Extract the [x, y] coordinate from the center of the cell holding the provided text.  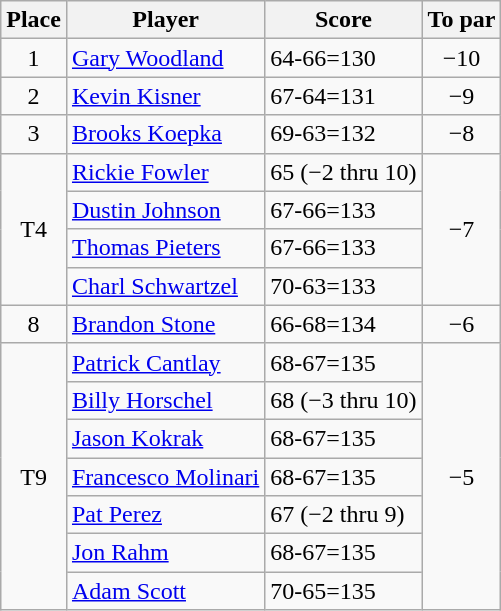
Kevin Kisner [165, 96]
−7 [462, 229]
66-68=134 [344, 324]
Jason Kokrak [165, 438]
Brandon Stone [165, 324]
70-65=135 [344, 591]
Rickie Fowler [165, 172]
Jon Rahm [165, 553]
Patrick Cantlay [165, 362]
67-64=131 [344, 96]
70-63=133 [344, 286]
68 (−3 thru 10) [344, 400]
Brooks Koepka [165, 134]
Place [34, 20]
Adam Scott [165, 591]
65 (−2 thru 10) [344, 172]
Billy Horschel [165, 400]
−8 [462, 134]
Charl Schwartzel [165, 286]
Thomas Pieters [165, 248]
69-63=132 [344, 134]
64-66=130 [344, 58]
1 [34, 58]
−10 [462, 58]
T4 [34, 229]
−9 [462, 96]
8 [34, 324]
2 [34, 96]
Pat Perez [165, 515]
To par [462, 20]
Gary Woodland [165, 58]
−5 [462, 476]
Dustin Johnson [165, 210]
3 [34, 134]
T9 [34, 476]
Player [165, 20]
Francesco Molinari [165, 477]
67 (−2 thru 9) [344, 515]
−6 [462, 324]
Score [344, 20]
